Detect which cell encompasses the target text, then output its [x, y] center coordinate. 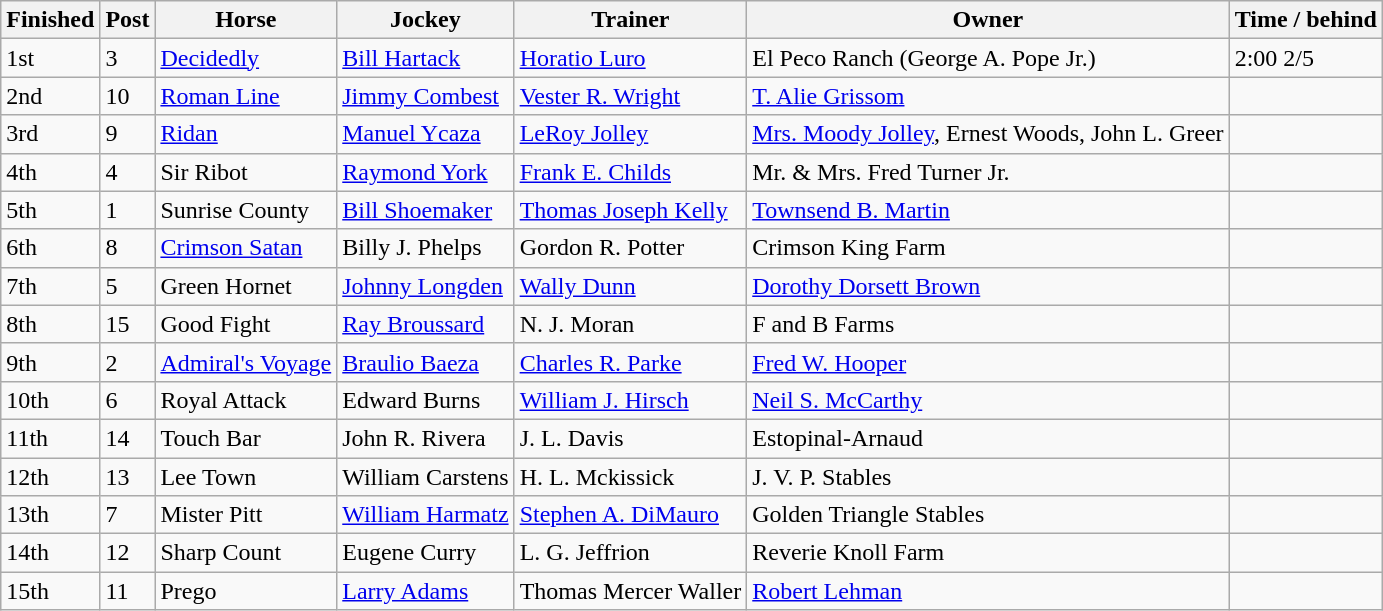
11 [128, 591]
9th [50, 362]
Reverie Knoll Farm [988, 553]
Horatio Luro [630, 58]
Good Fight [246, 324]
1 [128, 210]
LeRoy Jolley [630, 134]
T. Alie Grissom [988, 96]
William Carstens [426, 477]
Jockey [426, 20]
Edward Burns [426, 400]
Billy J. Phelps [426, 248]
Horse [246, 20]
2 [128, 362]
Frank E. Childs [630, 172]
7 [128, 515]
Roman Line [246, 96]
Manuel Ycaza [426, 134]
Green Hornet [246, 286]
Golden Triangle Stables [988, 515]
15th [50, 591]
N. J. Moran [630, 324]
Owner [988, 20]
J. L. Davis [630, 438]
Gordon R. Potter [630, 248]
Crimson Satan [246, 248]
8 [128, 248]
Ridan [246, 134]
Jimmy Combest [426, 96]
Thomas Joseph Kelly [630, 210]
Fred W. Hooper [988, 362]
Dorothy Dorsett Brown [988, 286]
Finished [50, 20]
Larry Adams [426, 591]
Charles R. Parke [630, 362]
Trainer [630, 20]
3rd [50, 134]
Touch Bar [246, 438]
2nd [50, 96]
Johnny Longden [426, 286]
L. G. Jeffrion [630, 553]
13 [128, 477]
Lee Town [246, 477]
Sunrise County [246, 210]
Ray Broussard [426, 324]
Bill Shoemaker [426, 210]
Decidedly [246, 58]
Raymond York [426, 172]
4 [128, 172]
10th [50, 400]
4th [50, 172]
1st [50, 58]
15 [128, 324]
H. L. Mckissick [630, 477]
El Peco Ranch (George A. Pope Jr.) [988, 58]
9 [128, 134]
Wally Dunn [630, 286]
3 [128, 58]
Sir Ribot [246, 172]
William Harmatz [426, 515]
Neil S. McCarthy [988, 400]
Robert Lehman [988, 591]
Stephen A. DiMauro [630, 515]
Townsend B. Martin [988, 210]
Prego [246, 591]
6th [50, 248]
Time / behind [1306, 20]
12 [128, 553]
Eugene Curry [426, 553]
Bill Hartack [426, 58]
Mr. & Mrs. Fred Turner Jr. [988, 172]
8th [50, 324]
2:00 2/5 [1306, 58]
J. V. P. Stables [988, 477]
10 [128, 96]
Admiral's Voyage [246, 362]
5th [50, 210]
Crimson King Farm [988, 248]
Vester R. Wright [630, 96]
Royal Attack [246, 400]
12th [50, 477]
Post [128, 20]
John R. Rivera [426, 438]
Braulio Baeza [426, 362]
11th [50, 438]
Mrs. Moody Jolley, Ernest Woods, John L. Greer [988, 134]
13th [50, 515]
William J. Hirsch [630, 400]
14th [50, 553]
Sharp Count [246, 553]
5 [128, 286]
F and B Farms [988, 324]
7th [50, 286]
14 [128, 438]
Mister Pitt [246, 515]
6 [128, 400]
Estopinal-Arnaud [988, 438]
Thomas Mercer Waller [630, 591]
